Scan for the cell matching the given text and deliver its [X, Y] coordinate at center. 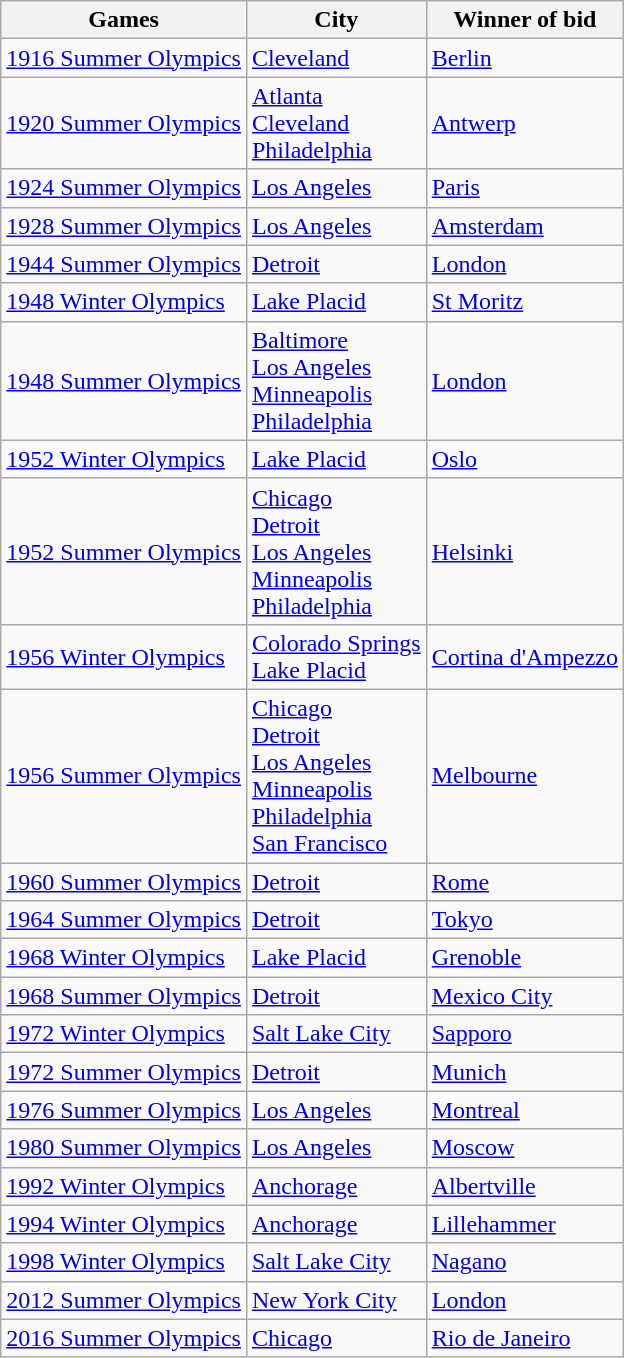
Rome [524, 881]
Lillehammer [524, 1224]
Amsterdam [524, 226]
Chicago [336, 1338]
1956 Winter Olympics [124, 656]
1948 Winter Olympics [124, 302]
1968 Summer Olympics [124, 996]
1952 Summer Olympics [124, 551]
1956 Summer Olympics [124, 776]
1928 Summer Olympics [124, 226]
1968 Winter Olympics [124, 958]
Tokyo [524, 920]
St Moritz [524, 302]
Sapporo [524, 1034]
Albertville [524, 1186]
Rio de Janeiro [524, 1338]
1944 Summer Olympics [124, 264]
City [336, 20]
1976 Summer Olympics [124, 1110]
Oslo [524, 459]
Mexico City [524, 996]
Helsinki [524, 551]
1994 Winter Olympics [124, 1224]
2016 Summer Olympics [124, 1338]
New York City [336, 1300]
Montreal [524, 1110]
Moscow [524, 1148]
1980 Summer Olympics [124, 1148]
1916 Summer Olympics [124, 58]
1960 Summer Olympics [124, 881]
Munich [524, 1072]
ChicagoDetroitLos AngelesMinneapolisPhiladelphia [336, 551]
Cortina d'Ampezzo [524, 656]
1998 Winter Olympics [124, 1262]
1964 Summer Olympics [124, 920]
1972 Winter Olympics [124, 1034]
Games [124, 20]
1992 Winter Olympics [124, 1186]
ChicagoDetroitLos AngelesMinneapolisPhiladelphiaSan Francisco [336, 776]
Berlin [524, 58]
1952 Winter Olympics [124, 459]
Winner of bid [524, 20]
Melbourne [524, 776]
Colorado SpringsLake Placid [336, 656]
AtlantaClevelandPhiladelphia [336, 123]
Paris [524, 188]
Cleveland [336, 58]
Antwerp [524, 123]
1924 Summer Olympics [124, 188]
1972 Summer Olympics [124, 1072]
1920 Summer Olympics [124, 123]
1948 Summer Olympics [124, 380]
BaltimoreLos AngelesMinneapolisPhiladelphia [336, 380]
2012 Summer Olympics [124, 1300]
Grenoble [524, 958]
Nagano [524, 1262]
